Search for the cell housing the specified text and yield its [x, y] center coordinate. 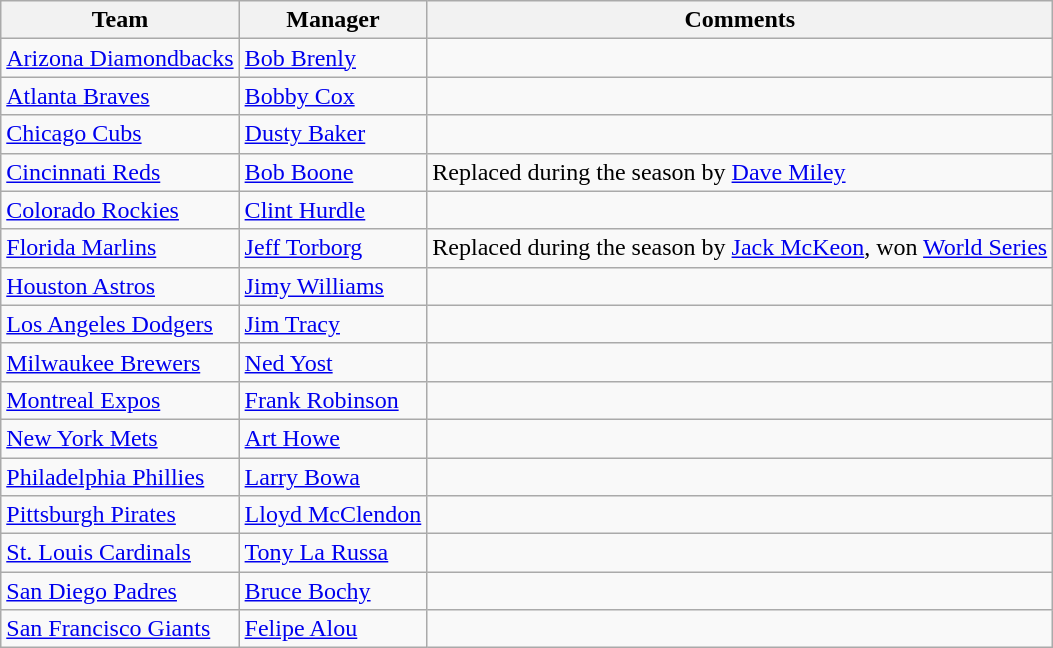
Team [120, 20]
New York Mets [120, 438]
Jimy Williams [333, 286]
Frank Robinson [333, 400]
Jim Tracy [333, 324]
Pittsburgh Pirates [120, 515]
Jeff Torborg [333, 248]
Chicago Cubs [120, 134]
Milwaukee Brewers [120, 362]
Los Angeles Dodgers [120, 324]
Houston Astros [120, 286]
Felipe Alou [333, 629]
Tony La Russa [333, 553]
Philadelphia Phillies [120, 477]
Lloyd McClendon [333, 515]
Cincinnati Reds [120, 172]
Ned Yost [333, 362]
Clint Hurdle [333, 210]
Florida Marlins [120, 248]
Bob Brenly [333, 58]
Bruce Bochy [333, 591]
Bob Boone [333, 172]
Arizona Diamondbacks [120, 58]
Dusty Baker [333, 134]
Atlanta Braves [120, 96]
Colorado Rockies [120, 210]
St. Louis Cardinals [120, 553]
Bobby Cox [333, 96]
Replaced during the season by Dave Miley [740, 172]
Art Howe [333, 438]
San Diego Padres [120, 591]
Manager [333, 20]
San Francisco Giants [120, 629]
Replaced during the season by Jack McKeon, won World Series [740, 248]
Montreal Expos [120, 400]
Comments [740, 20]
Larry Bowa [333, 477]
